Capture the cell that displays the provided text and extract its [X, Y] central coordinate. 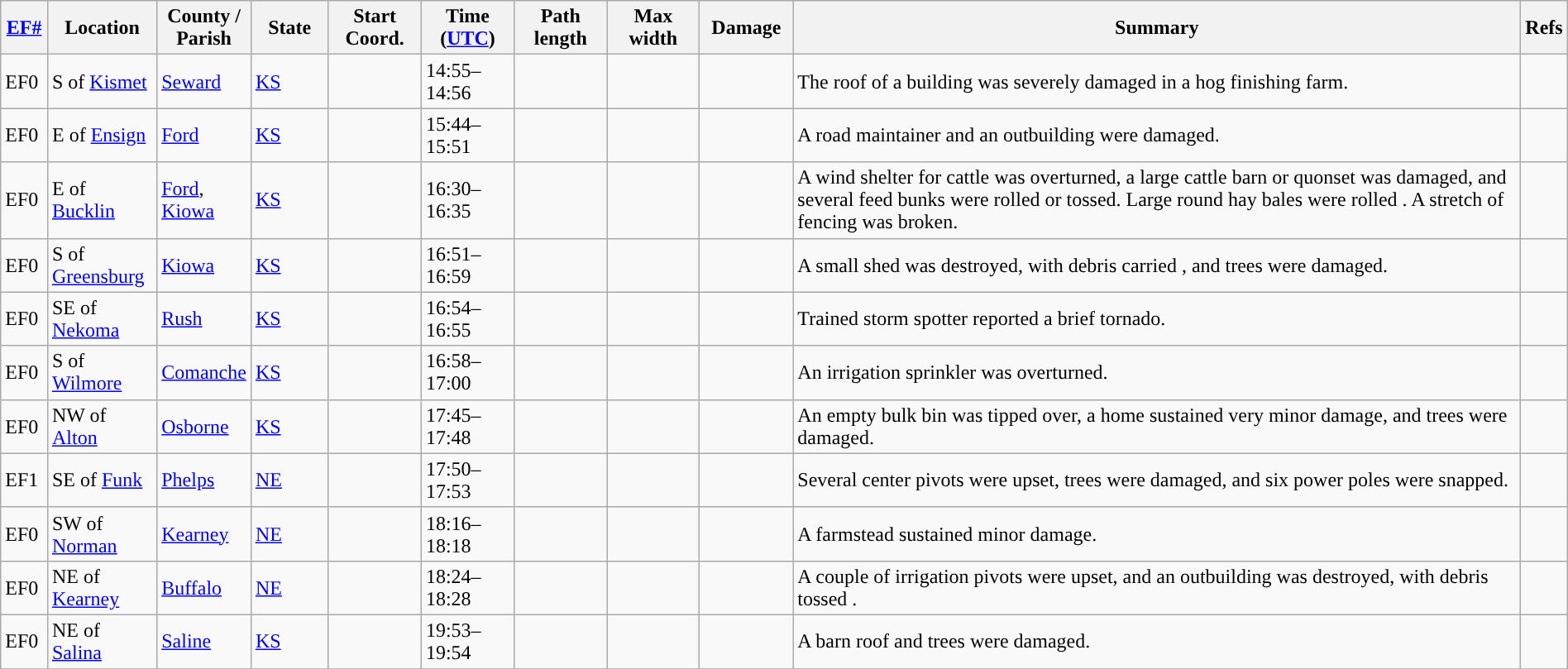
The roof of a building was severely damaged in a hog finishing farm. [1157, 81]
Kiowa [204, 265]
Trained storm spotter reported a brief tornado. [1157, 319]
Time (UTC) [467, 28]
16:51–16:59 [467, 265]
14:55–14:56 [467, 81]
Summary [1157, 28]
Seward [204, 81]
18:24–18:28 [467, 587]
16:30–16:35 [467, 200]
SW of Norman [102, 534]
19:53–19:54 [467, 642]
17:45–17:48 [467, 427]
SE of Nekoma [102, 319]
Location [102, 28]
Path length [561, 28]
A barn roof and trees were damaged. [1157, 642]
15:44–15:51 [467, 136]
NE of Kearney [102, 587]
E of Ensign [102, 136]
17:50–17:53 [467, 480]
S of Greensburg [102, 265]
Rush [204, 319]
Osborne [204, 427]
SE of Funk [102, 480]
A farmstead sustained minor damage. [1157, 534]
Phelps [204, 480]
Max width [653, 28]
A road maintainer and an outbuilding were damaged. [1157, 136]
Kearney [204, 534]
An irrigation sprinkler was overturned. [1157, 372]
16:58–17:00 [467, 372]
Saline [204, 642]
Comanche [204, 372]
EF1 [25, 480]
Ford, Kiowa [204, 200]
A couple of irrigation pivots were upset, and an outbuilding was destroyed, with debris tossed . [1157, 587]
S of Kismet [102, 81]
18:16–18:18 [467, 534]
16:54–16:55 [467, 319]
Start Coord. [375, 28]
EF# [25, 28]
S of Wilmore [102, 372]
Ford [204, 136]
Damage [746, 28]
Buffalo [204, 587]
An empty bulk bin was tipped over, a home sustained very minor damage, and trees were damaged. [1157, 427]
NE of Salina [102, 642]
A small shed was destroyed, with debris carried , and trees were damaged. [1157, 265]
County / Parish [204, 28]
Refs [1544, 28]
State [289, 28]
NW of Alton [102, 427]
Several center pivots were upset, trees were damaged, and six power poles were snapped. [1157, 480]
E of Bucklin [102, 200]
